Detect which cell encompasses the target text, then output its (X, Y) center coordinate. 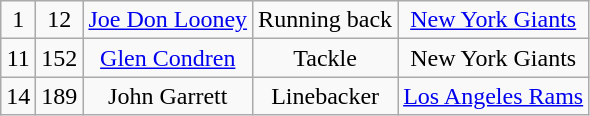
11 (18, 58)
14 (18, 96)
1 (18, 20)
Tackle (326, 58)
Running back (326, 20)
152 (60, 58)
Linebacker (326, 96)
Los Angeles Rams (494, 96)
12 (60, 20)
Glen Condren (168, 58)
189 (60, 96)
John Garrett (168, 96)
Joe Don Looney (168, 20)
